Return (x, y) of the center of cell containing provided text 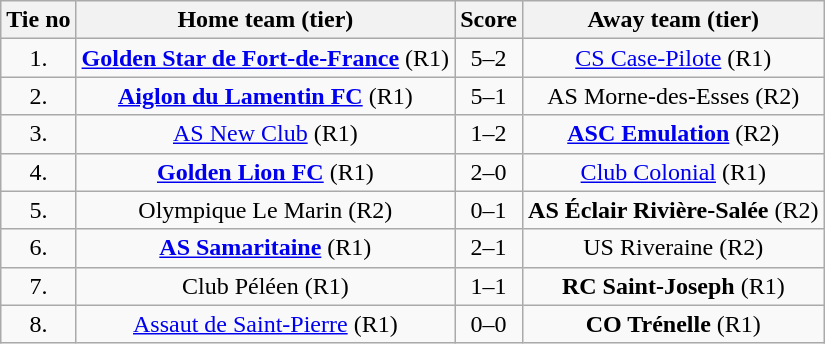
5–2 (489, 58)
Assaut de Saint-Pierre (R1) (266, 324)
AS New Club (R1) (266, 134)
1–2 (489, 134)
CS Case-Pilote (R1) (674, 58)
Tie no (38, 20)
ASC Emulation (R2) (674, 134)
2–0 (489, 172)
1–1 (489, 286)
US Riveraine (R2) (674, 248)
3. (38, 134)
5–1 (489, 96)
2–1 (489, 248)
RC Saint-Joseph (R1) (674, 286)
AS Morne-des-Esses (R2) (674, 96)
8. (38, 324)
6. (38, 248)
1. (38, 58)
5. (38, 210)
AS Éclair Rivière-Salée (R2) (674, 210)
7. (38, 286)
CO Trénelle (R1) (674, 324)
Olympique Le Marin (R2) (266, 210)
Club Péléen (R1) (266, 286)
4. (38, 172)
Aiglon du Lamentin FC (R1) (266, 96)
AS Samaritaine (R1) (266, 248)
Golden Lion FC (R1) (266, 172)
0–1 (489, 210)
Score (489, 20)
Away team (tier) (674, 20)
Golden Star de Fort-de-France (R1) (266, 58)
0–0 (489, 324)
Home team (tier) (266, 20)
Club Colonial (R1) (674, 172)
2. (38, 96)
